For the text-containing cell, return its midpoint in (X, Y) coordinate format. 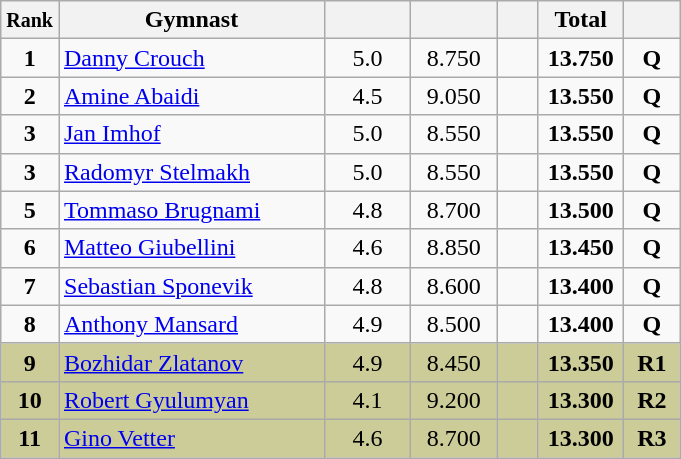
9.200 (454, 400)
Gymnast (191, 20)
Anthony Mansard (191, 324)
8.850 (454, 248)
4.5 (368, 96)
Tommaso Brugnami (191, 210)
10 (30, 400)
13.500 (581, 210)
8.750 (454, 58)
13.350 (581, 362)
R3 (652, 438)
R2 (652, 400)
9 (30, 362)
Radomyr Stelmakh (191, 172)
8.500 (454, 324)
Robert Gyulumyan (191, 400)
Bozhidar Zlatanov (191, 362)
Amine Abaidi (191, 96)
8.450 (454, 362)
11 (30, 438)
Sebastian Sponevik (191, 286)
7 (30, 286)
13.750 (581, 58)
13.450 (581, 248)
Danny Crouch (191, 58)
9.050 (454, 96)
8.600 (454, 286)
R1 (652, 362)
Jan Imhof (191, 134)
5 (30, 210)
Rank (30, 20)
4.1 (368, 400)
Matteo Giubellini (191, 248)
1 (30, 58)
Total (581, 20)
8 (30, 324)
Gino Vetter (191, 438)
6 (30, 248)
2 (30, 96)
